Return the [x, y] coordinate for the center point of the cell that contains the specified text.  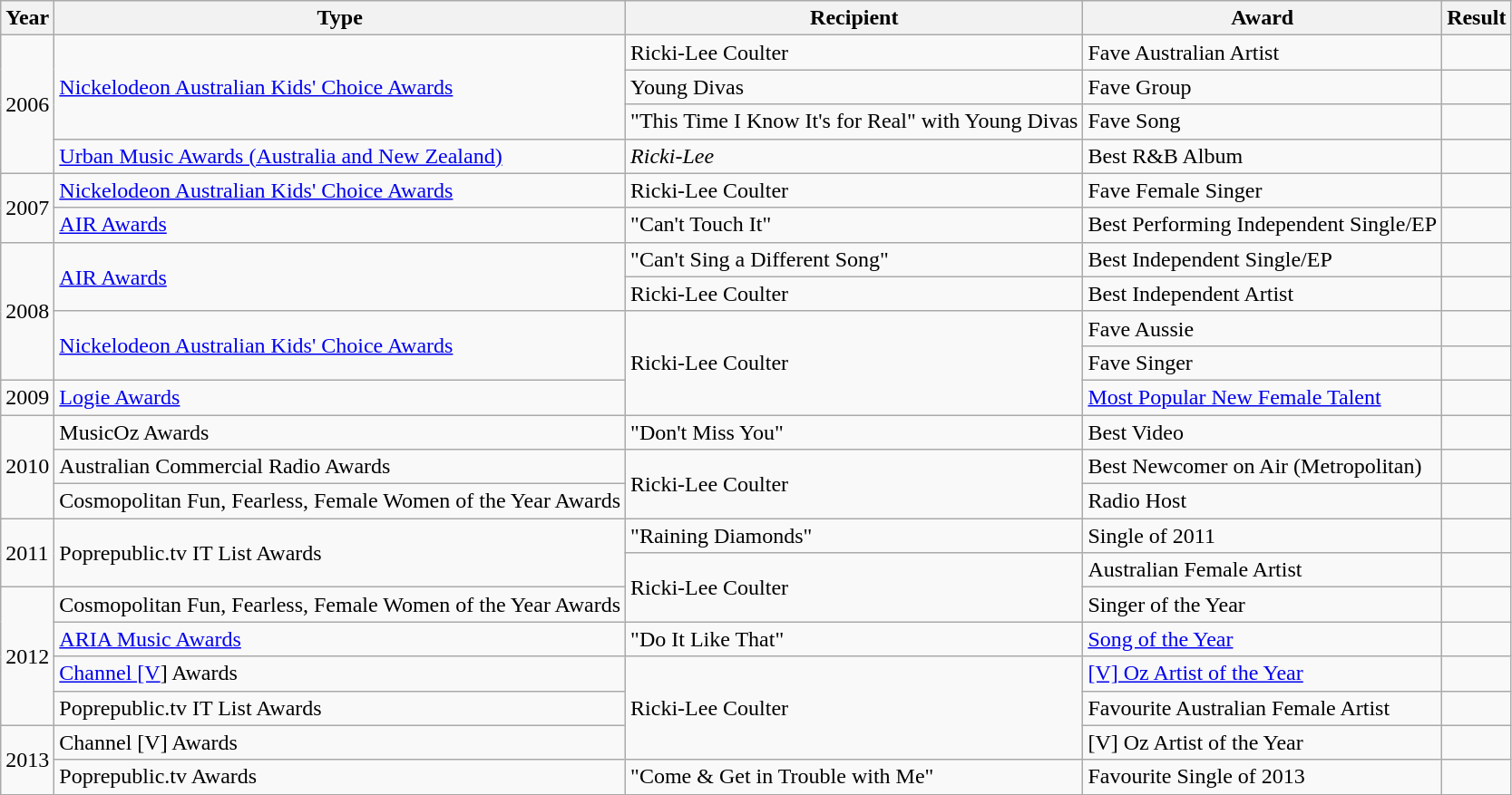
Fave Female Singer [1263, 190]
"Can't Touch It" [854, 225]
Year [27, 18]
Best R&B Album [1263, 156]
2007 [27, 208]
Radio Host [1263, 501]
"This Time I Know It's for Real" with Young Divas [854, 121]
2013 [27, 760]
Type [340, 18]
Result [1477, 18]
Fave Song [1263, 121]
Favourite Single of 2013 [1263, 777]
Award [1263, 18]
"Do It Like That" [854, 639]
Best Independent Single/EP [1263, 259]
Best Video [1263, 432]
Fave Aussie [1263, 328]
Australian Female Artist [1263, 570]
2012 [27, 656]
Urban Music Awards (Australia and New Zealand) [340, 156]
Young Divas [854, 87]
2008 [27, 311]
Single of 2011 [1263, 536]
Best Newcomer on Air (Metropolitan) [1263, 467]
ARIA Music Awards [340, 639]
2010 [27, 467]
Fave Singer [1263, 363]
Ricki-Lee [854, 156]
Best Performing Independent Single/EP [1263, 225]
Logie Awards [340, 397]
Poprepublic.tv Awards [340, 777]
2009 [27, 397]
Singer of the Year [1263, 605]
Australian Commercial Radio Awards [340, 467]
Recipient [854, 18]
2011 [27, 553]
Most Popular New Female Talent [1263, 397]
Favourite Australian Female Artist [1263, 708]
Fave Australian Artist [1263, 53]
"Come & Get in Trouble with Me" [854, 777]
"Don't Miss You" [854, 432]
"Raining Diamonds" [854, 536]
Fave Group [1263, 87]
Song of the Year [1263, 639]
Best Independent Artist [1263, 294]
"Can't Sing a Different Song" [854, 259]
2006 [27, 104]
MusicOz Awards [340, 432]
